Return [X, Y] of the center of cell containing provided text 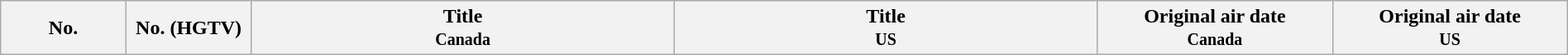
Original air dateCanada [1215, 28]
No. (HGTV) [189, 28]
TitleUS [886, 28]
Original air dateUS [1450, 28]
TitleCanada [463, 28]
No. [64, 28]
